Pinpoint the cell where the given text exists, returning its (X, Y) midpoint coordinate. 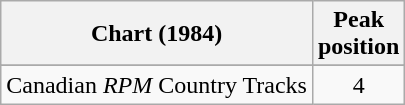
Canadian RPM Country Tracks (157, 85)
Chart (1984) (157, 34)
4 (358, 85)
Peakposition (358, 34)
